Provide the (x, y) coordinate of the cell's center where the given text is located.  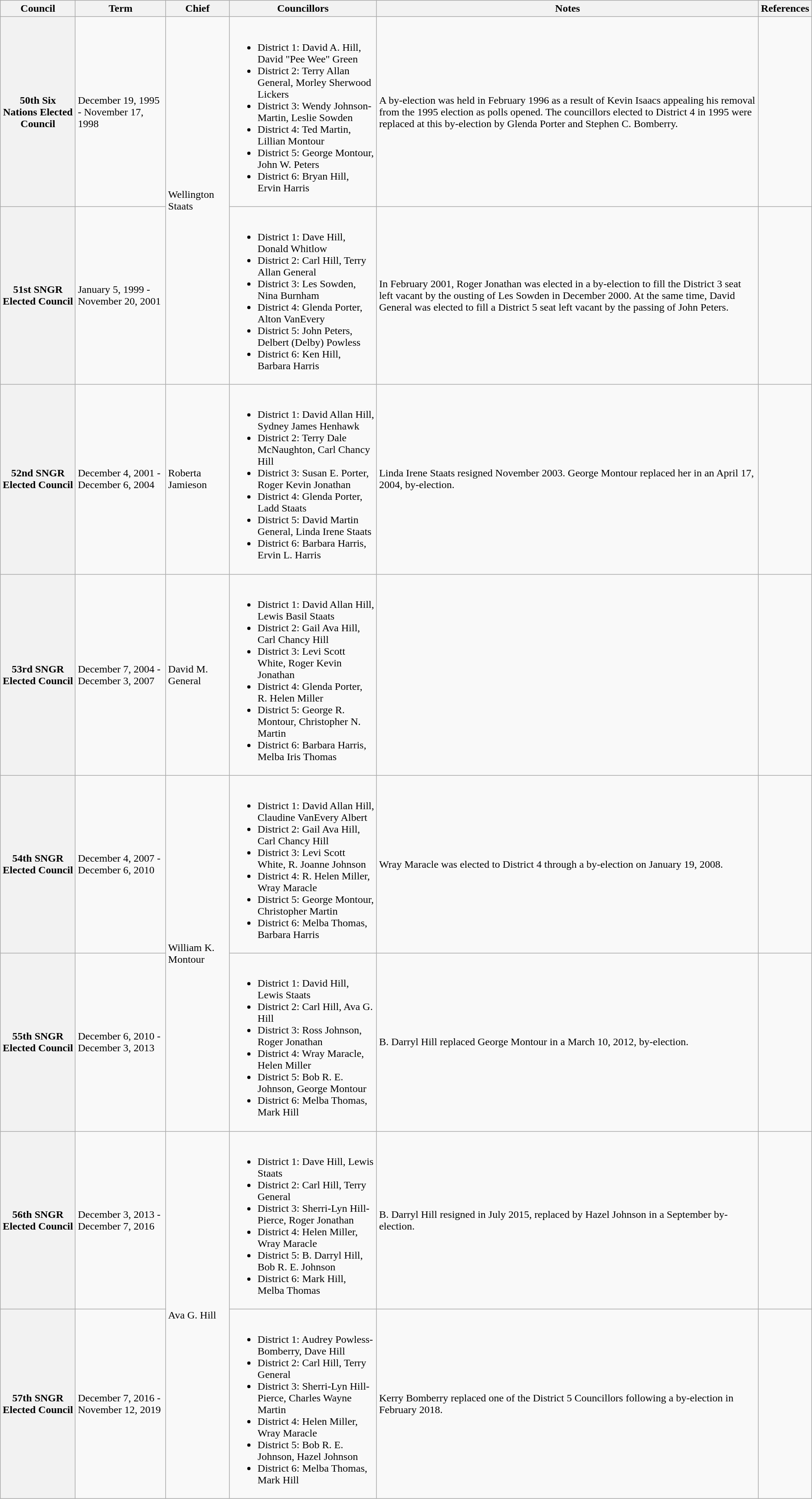
Notes (567, 9)
Wray Maracle was elected to District 4 through a by-election on January 19, 2008. (567, 864)
53rd SNGR Elected Council (38, 675)
January 5, 1999 - November 20, 2001 (121, 295)
Kerry Bomberry replaced one of the District 5 Councillors following a by-election in February 2018. (567, 1404)
Council (38, 9)
December 6, 2010 - December 3, 2013 (121, 1042)
Chief (197, 9)
50th Six Nations Elected Council (38, 112)
54th SNGR Elected Council (38, 864)
References (785, 9)
December 19, 1995 - November 17, 1998 (121, 112)
December 4, 2007 - December 6, 2010 (121, 864)
Roberta Jamieson (197, 479)
57th SNGR Elected Council (38, 1404)
B. Darryl Hill replaced George Montour in a March 10, 2012, by-election. (567, 1042)
Linda Irene Staats resigned November 2003. George Montour replaced her in an April 17, 2004, by-election. (567, 479)
Wellington Staats (197, 200)
William K. Montour (197, 953)
Councillors (303, 9)
December 7, 2016 - November 12, 2019 (121, 1404)
December 4, 2001 - December 6, 2004 (121, 479)
December 7, 2004 - December 3, 2007 (121, 675)
Term (121, 9)
51st SNGR Elected Council (38, 295)
55th SNGR Elected Council (38, 1042)
David M. General (197, 675)
Ava G. Hill (197, 1315)
B. Darryl Hill resigned in July 2015, replaced by Hazel Johnson in a September by-election. (567, 1220)
December 3, 2013 - December 7, 2016 (121, 1220)
56th SNGR Elected Council (38, 1220)
52nd SNGR Elected Council (38, 479)
